Extract the [x, y] coordinate from the center of the cell holding the provided text.  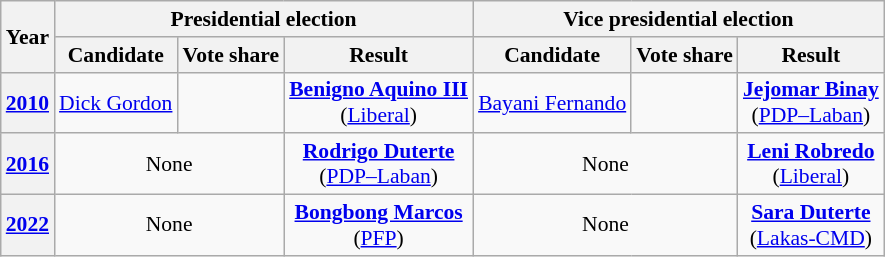
Jejomar Binay(PDP–Laban) [811, 102]
Sara Duterte(Lakas-CMD) [811, 226]
Leni Robredo(Liberal) [811, 164]
Benigno Aquino III(Liberal) [378, 102]
2016 [28, 164]
Vice presidential election [678, 19]
2022 [28, 226]
Bayani Fernando [552, 102]
Year [28, 36]
Presidential election [264, 19]
Dick Gordon [116, 102]
Rodrigo Duterte(PDP–Laban) [378, 164]
Bongbong Marcos(PFP) [378, 226]
2010 [28, 102]
